Find where the given text appears and provide that cell's center as (X, Y) coordinate. 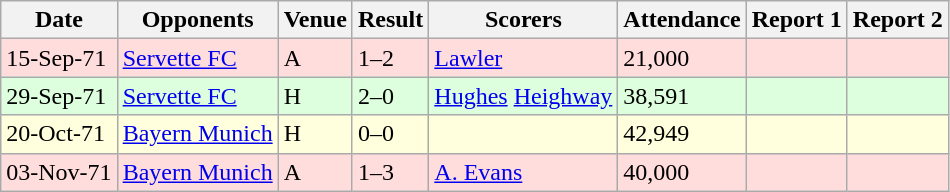
1–3 (390, 172)
Attendance (682, 20)
Scorers (524, 20)
Lawler (524, 58)
Hughes Heighway (524, 96)
Venue (315, 20)
Opponents (198, 20)
20-Oct-71 (59, 134)
A. Evans (524, 172)
Date (59, 20)
42,949 (682, 134)
2–0 (390, 96)
38,591 (682, 96)
40,000 (682, 172)
0–0 (390, 134)
03-Nov-71 (59, 172)
Report 2 (898, 20)
Result (390, 20)
Report 1 (796, 20)
29-Sep-71 (59, 96)
21,000 (682, 58)
1–2 (390, 58)
15-Sep-71 (59, 58)
